Pinpoint the cell where the given text exists, returning its [x, y] midpoint coordinate. 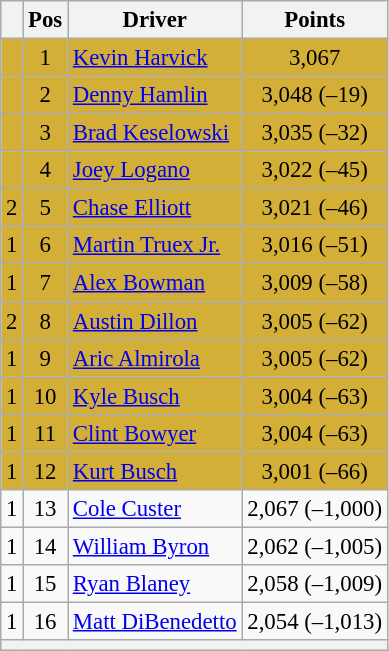
4 [46, 170]
2,058 (–1,009) [314, 584]
3,021 (–46) [314, 208]
13 [46, 509]
Kyle Busch [155, 396]
3 [46, 133]
Brad Keselowski [155, 133]
3,016 (–51) [314, 245]
Chase Elliott [155, 208]
14 [46, 546]
2,062 (–1,005) [314, 546]
Points [314, 20]
Pos [46, 20]
Kurt Busch [155, 471]
Matt DiBenedetto [155, 621]
Ryan Blaney [155, 584]
2,067 (–1,000) [314, 509]
11 [46, 433]
William Byron [155, 546]
3,001 (–66) [314, 471]
7 [46, 283]
Cole Custer [155, 509]
10 [46, 396]
3,009 (–58) [314, 283]
3,048 (–19) [314, 95]
Joey Logano [155, 170]
3,067 [314, 58]
2,054 (–1,013) [314, 621]
Kevin Harvick [155, 58]
Aric Almirola [155, 358]
3,022 (–45) [314, 170]
12 [46, 471]
3,035 (–32) [314, 133]
16 [46, 621]
Martin Truex Jr. [155, 245]
8 [46, 321]
15 [46, 584]
Denny Hamlin [155, 95]
Austin Dillon [155, 321]
5 [46, 208]
Clint Bowyer [155, 433]
Driver [155, 20]
Alex Bowman [155, 283]
6 [46, 245]
9 [46, 358]
